Search for the cell housing the specified text and yield its [X, Y] center coordinate. 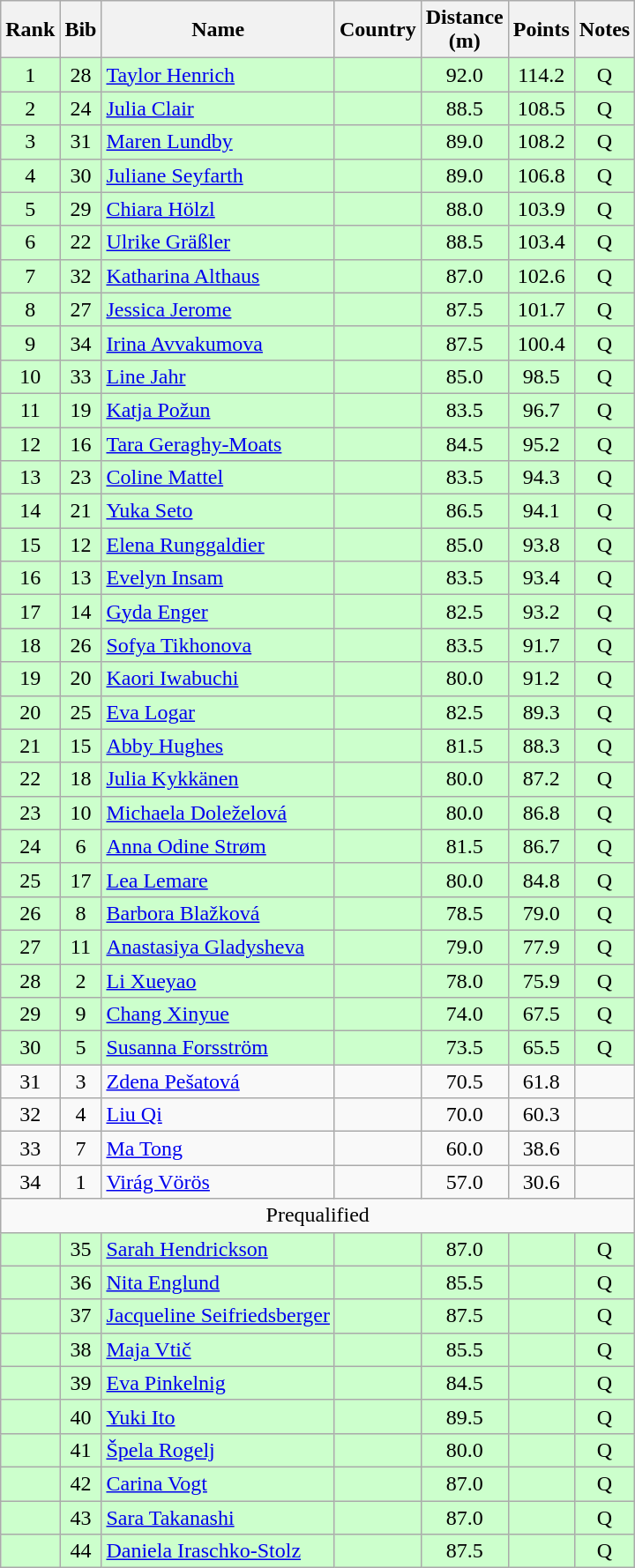
Yuki Ito [219, 1416]
44 [81, 1551]
Yuka Seto [219, 511]
Julia Kykkänen [219, 779]
Lea Lemare [219, 880]
61.8 [542, 1081]
Irina Avvakumova [219, 343]
67.5 [542, 1014]
Maren Lundby [219, 142]
94.3 [542, 478]
91.7 [542, 645]
Katharina Althaus [219, 276]
35 [81, 1249]
106.8 [542, 175]
57.0 [464, 1182]
Eva Logar [219, 712]
Susanna Forsström [219, 1048]
Notes [604, 30]
Jessica Jerome [219, 309]
Gyda Enger [219, 612]
Nita Englund [219, 1282]
36 [81, 1282]
93.8 [542, 545]
Anastasiya Gladysheva [219, 947]
65.5 [542, 1048]
78.0 [464, 981]
Points [542, 30]
89.3 [542, 712]
74.0 [464, 1014]
30.6 [542, 1182]
Country [377, 30]
Liu Qi [219, 1115]
93.4 [542, 578]
42 [81, 1483]
Julia Clair [219, 108]
86.7 [542, 846]
Distance(m) [464, 30]
94.1 [542, 511]
91.2 [542, 679]
108.5 [542, 108]
60.3 [542, 1115]
Li Xueyao [219, 981]
88.0 [464, 209]
Michaela Doleželová [219, 813]
Rank [30, 30]
Evelyn Insam [219, 578]
96.7 [542, 410]
87.2 [542, 779]
73.5 [464, 1048]
84.8 [542, 880]
37 [81, 1316]
39 [81, 1383]
75.9 [542, 981]
114.2 [542, 75]
40 [81, 1416]
95.2 [542, 443]
Name [219, 30]
38.6 [542, 1148]
Virág Vörös [219, 1182]
41 [81, 1450]
Eva Pinkelnig [219, 1383]
89.5 [464, 1416]
102.6 [542, 276]
Anna Odine Strøm [219, 846]
78.5 [464, 913]
Chang Xinyue [219, 1014]
Maja Vtič [219, 1349]
43 [81, 1517]
60.0 [464, 1148]
Coline Mattel [219, 478]
Sara Takanashi [219, 1517]
101.7 [542, 309]
Sarah Hendrickson [219, 1249]
Daniela Iraschko-Stolz [219, 1551]
70.5 [464, 1081]
70.0 [464, 1115]
Prequalified [317, 1215]
Chiara Hölzl [219, 209]
92.0 [464, 75]
Barbora Blažková [219, 913]
88.3 [542, 746]
Carina Vogt [219, 1483]
Sofya Tikhonova [219, 645]
Jacqueline Seifriedsberger [219, 1316]
93.2 [542, 612]
103.4 [542, 242]
Taylor Henrich [219, 75]
Line Jahr [219, 376]
86.8 [542, 813]
Kaori Iwabuchi [219, 679]
Zdena Pešatová [219, 1081]
86.5 [464, 511]
103.9 [542, 209]
Tara Geraghy-Moats [219, 443]
Špela Rogelj [219, 1450]
Bib [81, 30]
98.5 [542, 376]
Elena Runggaldier [219, 545]
108.2 [542, 142]
100.4 [542, 343]
Ulrike Gräßler [219, 242]
77.9 [542, 947]
38 [81, 1349]
Abby Hughes [219, 746]
Katja Požun [219, 410]
Juliane Seyfarth [219, 175]
Ma Tong [219, 1148]
